Search for the cell housing the specified text and yield its (x, y) center coordinate. 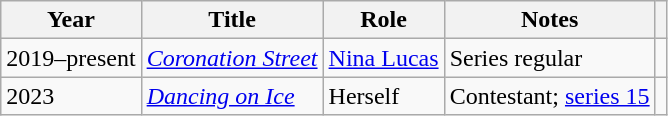
Role (384, 20)
Series regular (550, 58)
Title (232, 20)
Dancing on Ice (232, 96)
Herself (384, 96)
Notes (550, 20)
2019–present (71, 58)
Coronation Street (232, 58)
Nina Lucas (384, 58)
2023 (71, 96)
Contestant; series 15 (550, 96)
Year (71, 20)
